Provide the [X, Y] coordinate of the cell's center where the given text is located.  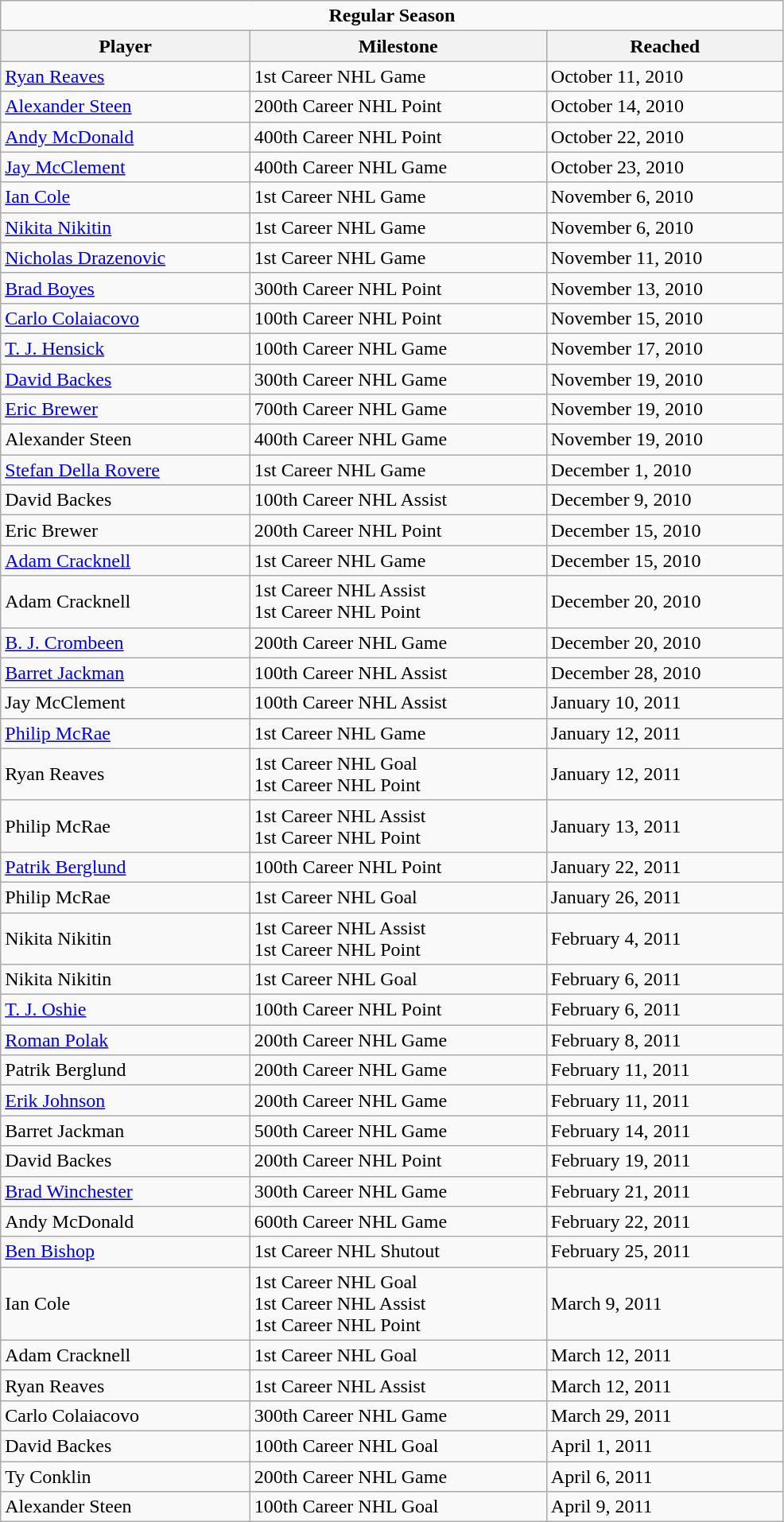
March 29, 2011 [665, 1415]
November 13, 2010 [665, 288]
Erik Johnson [126, 1101]
T. J. Oshie [126, 1010]
October 22, 2010 [665, 137]
1st Career NHL Goal 1st Career NHL Assist 1st Career NHL Point [398, 1303]
500th Career NHL Game [398, 1131]
Milestone [398, 46]
February 19, 2011 [665, 1161]
1st Career NHL Assist 1st Career NHL Point [398, 938]
March 9, 2011 [665, 1303]
January 13, 2011 [665, 825]
Player [126, 46]
December 9, 2010 [665, 500]
February 22, 2011 [665, 1221]
300th Career NHL Point [398, 288]
Brad Boyes [126, 288]
1st Career NHL Assist [398, 1385]
April 1, 2011 [665, 1446]
Ben Bishop [126, 1252]
Stefan Della Rovere [126, 470]
February 4, 2011 [665, 938]
B. J. Crombeen [126, 643]
October 11, 2010 [665, 76]
February 14, 2011 [665, 1131]
February 25, 2011 [665, 1252]
400th Career NHL Point [398, 137]
Reached [665, 46]
April 9, 2011 [665, 1507]
100th Career NHL Game [398, 348]
November 17, 2010 [665, 348]
Ty Conklin [126, 1477]
January 10, 2011 [665, 703]
December 28, 2010 [665, 673]
700th Career NHL Game [398, 410]
January 26, 2011 [665, 897]
Roman Polak [126, 1040]
Regular Season [392, 16]
1st Career NHL Shutout [398, 1252]
January 22, 2011 [665, 867]
1st Career NHL Goal1st Career NHL Point [398, 775]
Brad Winchester [126, 1191]
600th Career NHL Game [398, 1221]
T. J. Hensick [126, 348]
Nicholas Drazenovic [126, 258]
October 23, 2010 [665, 167]
November 15, 2010 [665, 318]
April 6, 2011 [665, 1477]
October 14, 2010 [665, 107]
December 1, 2010 [665, 470]
February 8, 2011 [665, 1040]
February 21, 2011 [665, 1191]
November 11, 2010 [665, 258]
